Search for the cell housing the specified text and yield its [X, Y] center coordinate. 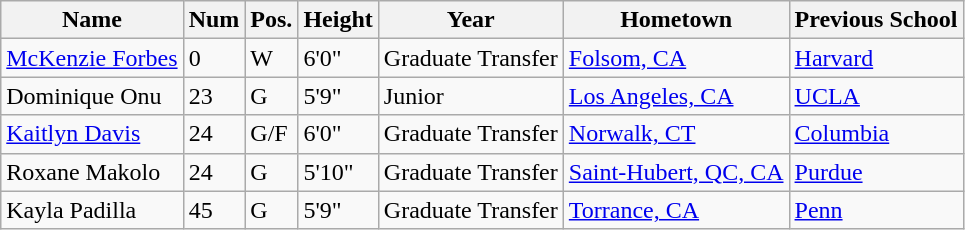
Pos. [272, 20]
G/F [272, 134]
5'10" [338, 172]
Num [214, 20]
Penn [876, 210]
Purdue [876, 172]
Year [470, 20]
Columbia [876, 134]
Torrance, CA [676, 210]
Height [338, 20]
Kaitlyn Davis [92, 134]
Norwalk, CT [676, 134]
Dominique Onu [92, 96]
Harvard [876, 58]
Junior [470, 96]
Kayla Padilla [92, 210]
Hometown [676, 20]
Name [92, 20]
Saint-Hubert, QC, CA [676, 172]
W [272, 58]
23 [214, 96]
UCLA [876, 96]
Previous School [876, 20]
Roxane Makolo [92, 172]
McKenzie Forbes [92, 58]
Los Angeles, CA [676, 96]
Folsom, CA [676, 58]
45 [214, 210]
0 [214, 58]
